Find where the given text appears and provide that cell's center as (x, y) coordinate. 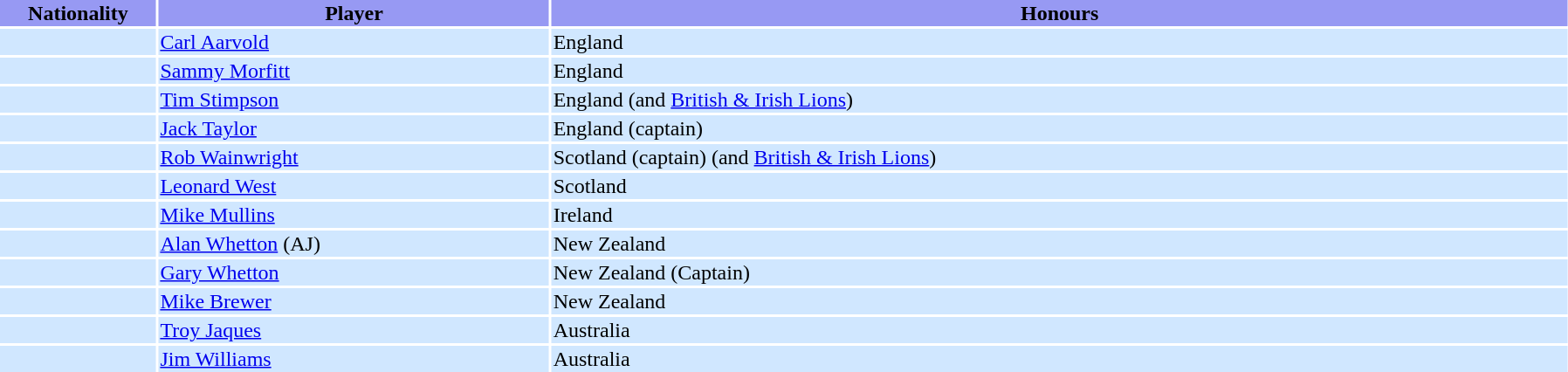
Troy Jaques (354, 330)
Honours (1060, 13)
Gary Whetton (354, 272)
Mike Brewer (354, 301)
Leonard West (354, 186)
Nationality (79, 13)
England (captain) (1060, 128)
New Zealand (Captain) (1060, 272)
Rob Wainwright (354, 157)
Tim Stimpson (354, 100)
Mike Mullins (354, 215)
Carl Aarvold (354, 42)
Sammy Morfitt (354, 71)
Ireland (1060, 215)
Jim Williams (354, 359)
Scotland (1060, 186)
Jack Taylor (354, 128)
Player (354, 13)
Alan Whetton (AJ) (354, 244)
Scotland (captain) (and British & Irish Lions) (1060, 157)
England (and British & Irish Lions) (1060, 100)
